Extract the (X, Y) coordinate from the center of the cell holding the provided text.  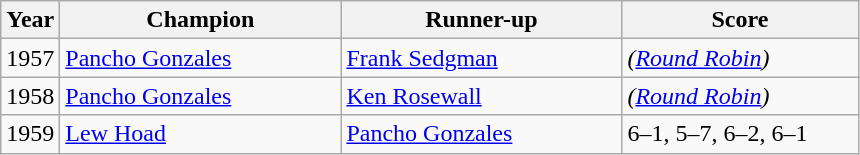
Lew Hoad (200, 134)
1958 (30, 96)
Score (740, 20)
Ken Rosewall (482, 96)
1959 (30, 134)
Champion (200, 20)
Runner-up (482, 20)
Frank Sedgman (482, 58)
Year (30, 20)
1957 (30, 58)
6–1, 5–7, 6–2, 6–1 (740, 134)
